Capture the cell that displays the provided text and extract its [X, Y] central coordinate. 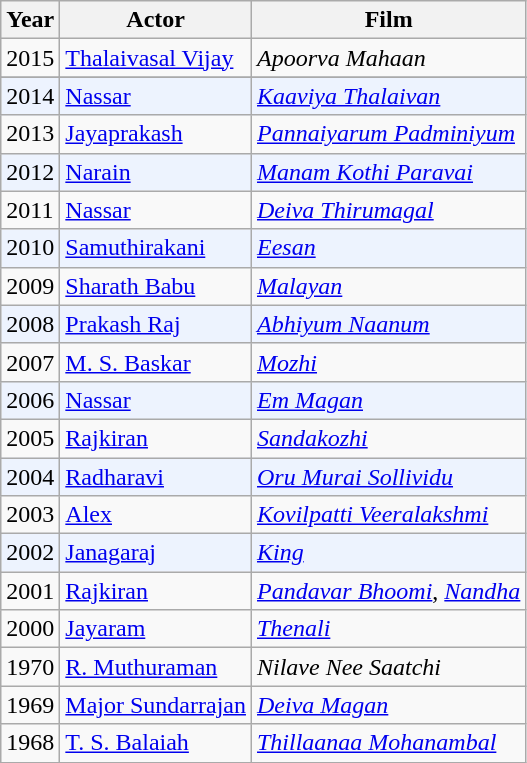
R. Muthuraman [156, 667]
Jayaprakash [156, 134]
Kaaviya Thalaivan [388, 96]
Thenali [388, 629]
Pannaiyarum Padminiyum [388, 134]
1968 [30, 743]
2005 [30, 438]
Malayan [388, 286]
2007 [30, 362]
2002 [30, 553]
2000 [30, 629]
2014 [30, 96]
Actor [156, 20]
Eesan [388, 248]
Thalaivasal Vijay [156, 58]
Prakash Raj [156, 324]
Jayaram [156, 629]
Film [388, 20]
M. S. Baskar [156, 362]
Pandavar Bhoomi, Nandha [388, 591]
Nilave Nee Saatchi [388, 667]
Em Magan [388, 400]
2011 [30, 210]
Sandakozhi [388, 438]
Thillaanaa Mohanambal [388, 743]
Kovilpatti Veeralakshmi [388, 515]
2003 [30, 515]
Manam Kothi Paravai [388, 172]
Deiva Thirumagal [388, 210]
Mozhi [388, 362]
2004 [30, 477]
Oru Murai Sollividu [388, 477]
2012 [30, 172]
2013 [30, 134]
2008 [30, 324]
Radharavi [156, 477]
2010 [30, 248]
Sharath Babu [156, 286]
Abhiyum Naanum [388, 324]
Samuthirakani [156, 248]
2006 [30, 400]
Major Sundarrajan [156, 705]
Deiva Magan [388, 705]
King [388, 553]
Janagaraj [156, 553]
Narain [156, 172]
1970 [30, 667]
Alex [156, 515]
2001 [30, 591]
1969 [30, 705]
Year [30, 20]
2015 [30, 58]
T. S. Balaiah [156, 743]
Apoorva Mahaan [388, 58]
2009 [30, 286]
